Detect which cell encompasses the target text, then output its [X, Y] center coordinate. 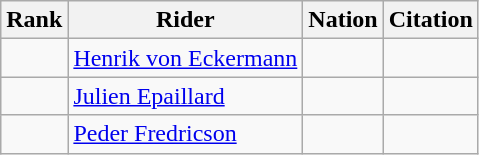
Citation [430, 20]
Nation [343, 20]
Peder Fredricson [186, 134]
Julien Epaillard [186, 96]
Rank [34, 20]
Rider [186, 20]
Henrik von Eckermann [186, 58]
